Search for the cell housing the specified text and yield its [x, y] center coordinate. 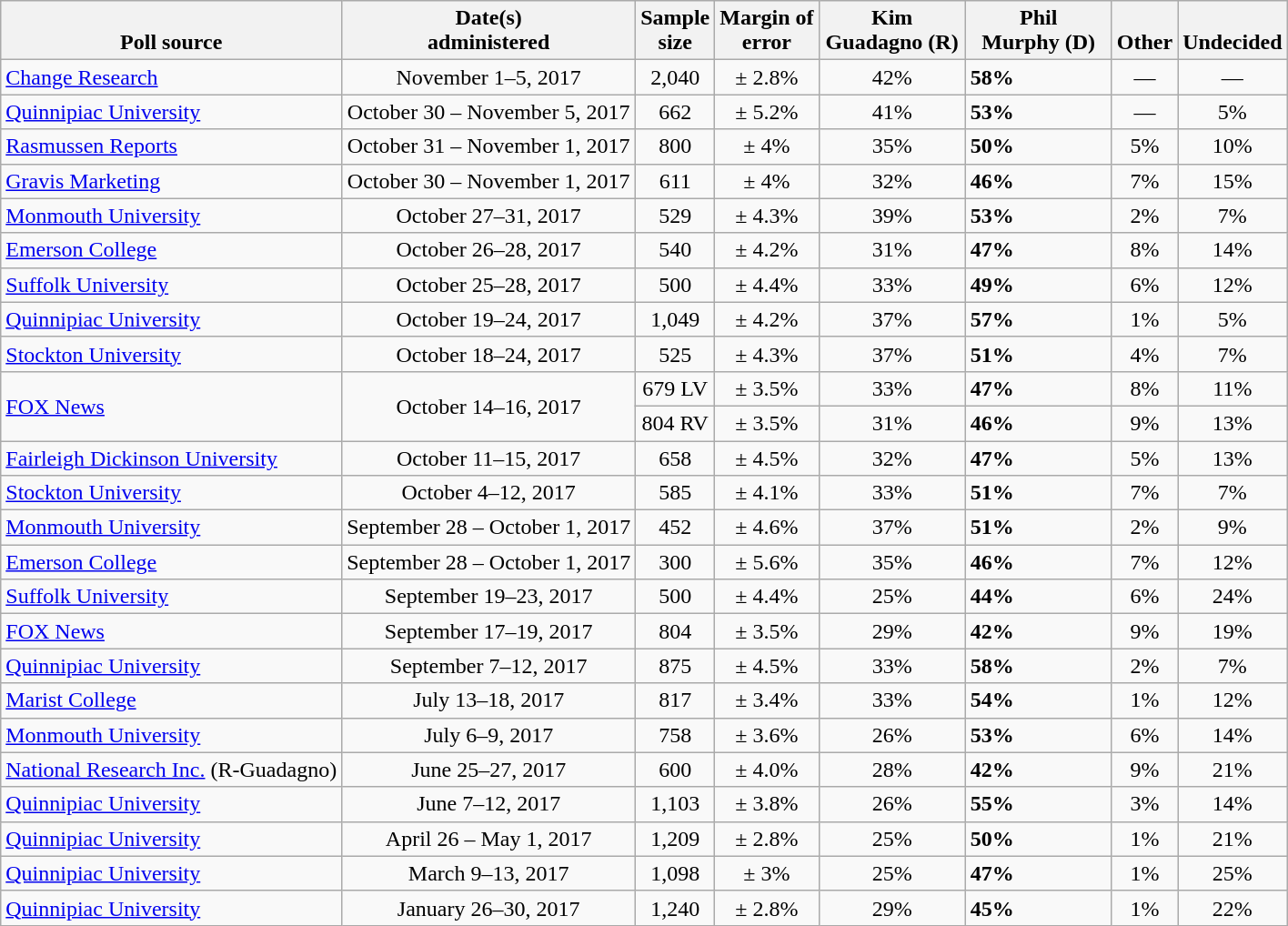
758 [675, 735]
55% [1039, 804]
800 [675, 146]
KimGuadagno (R) [891, 31]
January 26–30, 2017 [489, 908]
Other [1144, 31]
October 27–31, 2017 [489, 216]
October 31 – November 1, 2017 [489, 146]
525 [675, 354]
Change Research [171, 77]
11% [1233, 388]
Margin oferror [767, 31]
September 7–12, 2017 [489, 666]
October 4–12, 2017 [489, 493]
October 30 – November 1, 2017 [489, 181]
1,049 [675, 319]
March 9–13, 2017 [489, 873]
June 25–27, 2017 [489, 770]
Marist College [171, 700]
57% [1039, 319]
28% [891, 770]
± 3.4% [767, 700]
39% [891, 216]
Date(s)administered [489, 31]
± 3.8% [767, 804]
611 [675, 181]
October 26–28, 2017 [489, 250]
4% [1144, 354]
Poll source [171, 31]
September 17–19, 2017 [489, 631]
October 19–24, 2017 [489, 319]
October 14–16, 2017 [489, 406]
± 4.1% [767, 493]
804 [675, 631]
19% [1233, 631]
1,240 [675, 908]
22% [1233, 908]
49% [1039, 285]
600 [675, 770]
452 [675, 528]
817 [675, 700]
15% [1233, 181]
± 4.0% [767, 770]
658 [675, 458]
529 [675, 216]
November 1–5, 2017 [489, 77]
Gravis Marketing [171, 181]
± 3.6% [767, 735]
10% [1233, 146]
2,040 [675, 77]
July 6–9, 2017 [489, 735]
1,103 [675, 804]
July 13–18, 2017 [489, 700]
Fairleigh Dickinson University [171, 458]
± 5.2% [767, 112]
1,098 [675, 873]
41% [891, 112]
45% [1039, 908]
April 26 – May 1, 2017 [489, 839]
± 3% [767, 873]
24% [1233, 597]
October 25–28, 2017 [489, 285]
± 4.6% [767, 528]
662 [675, 112]
54% [1039, 700]
44% [1039, 597]
1,209 [675, 839]
± 5.6% [767, 562]
Undecided [1233, 31]
679 LV [675, 388]
National Research Inc. (R-Guadagno) [171, 770]
3% [1144, 804]
540 [675, 250]
October 18–24, 2017 [489, 354]
September 19–23, 2017 [489, 597]
Samplesize [675, 31]
June 7–12, 2017 [489, 804]
Rasmussen Reports [171, 146]
585 [675, 493]
PhilMurphy (D) [1039, 31]
300 [675, 562]
875 [675, 666]
804 RV [675, 423]
October 30 – November 5, 2017 [489, 112]
October 11–15, 2017 [489, 458]
